Determine the [X, Y] coordinate at the center of the cell enclosing the given text.  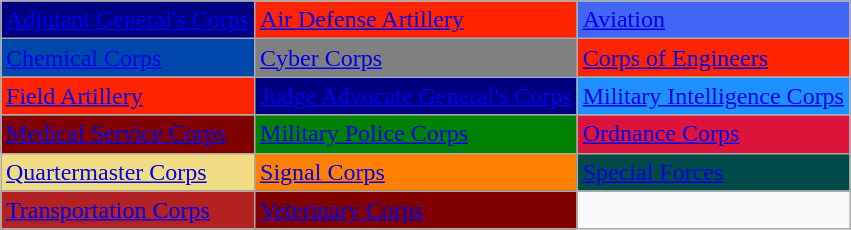
Signal Corps [416, 172]
Veterinary Corps [416, 210]
Aviation [713, 20]
Air Defense Artillery [416, 20]
Field Artillery [127, 96]
Transportation Corps [127, 210]
Corps of Engineers [713, 58]
Ordnance Corps [713, 134]
Judge Advocate General's Corps [416, 96]
Special Forces [713, 172]
Adjutant General's Corps [127, 20]
Quartermaster Corps [127, 172]
Military Police Corps [416, 134]
Military Intelligence Corps [713, 96]
Medical Service Corps [127, 134]
Cyber Corps [416, 58]
Chemical Corps [127, 58]
